Return [x, y] of the center of cell containing provided text 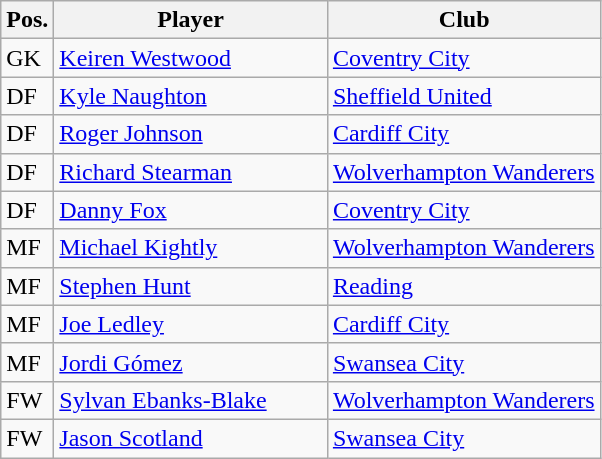
Kyle Naughton [191, 96]
Keiren Westwood [191, 58]
Sheffield United [464, 96]
Joe Ledley [191, 324]
GK [28, 58]
Stephen Hunt [191, 286]
Reading [464, 286]
Club [464, 20]
Jordi Gómez [191, 362]
Richard Stearman [191, 172]
Sylvan Ebanks-Blake [191, 400]
Danny Fox [191, 210]
Michael Kightly [191, 248]
Roger Johnson [191, 134]
Jason Scotland [191, 438]
Player [191, 20]
Pos. [28, 20]
